Pinpoint the cell where the given text exists, returning its (x, y) midpoint coordinate. 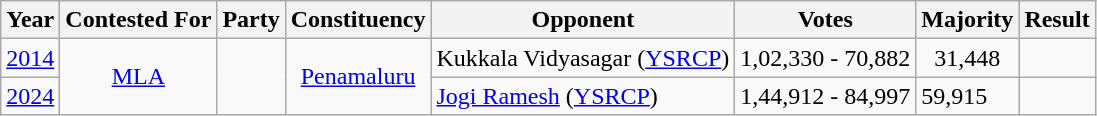
Penamaluru (358, 77)
1,02,330 - 70,882 (826, 58)
Result (1057, 20)
Jogi Ramesh (YSRCP) (583, 96)
59,915 (968, 96)
Majority (968, 20)
Contested For (138, 20)
1,44,912 - 84,997 (826, 96)
Year (30, 20)
31,448 (968, 58)
Opponent (583, 20)
2014 (30, 58)
2024 (30, 96)
Constituency (358, 20)
Votes (826, 20)
MLA (138, 77)
Party (251, 20)
Kukkala Vidyasagar (YSRCP) (583, 58)
